Capture the cell that displays the provided text and extract its [x, y] central coordinate. 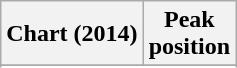
Peakposition [189, 34]
Chart (2014) [72, 34]
